Search for the cell housing the specified text and yield its (x, y) center coordinate. 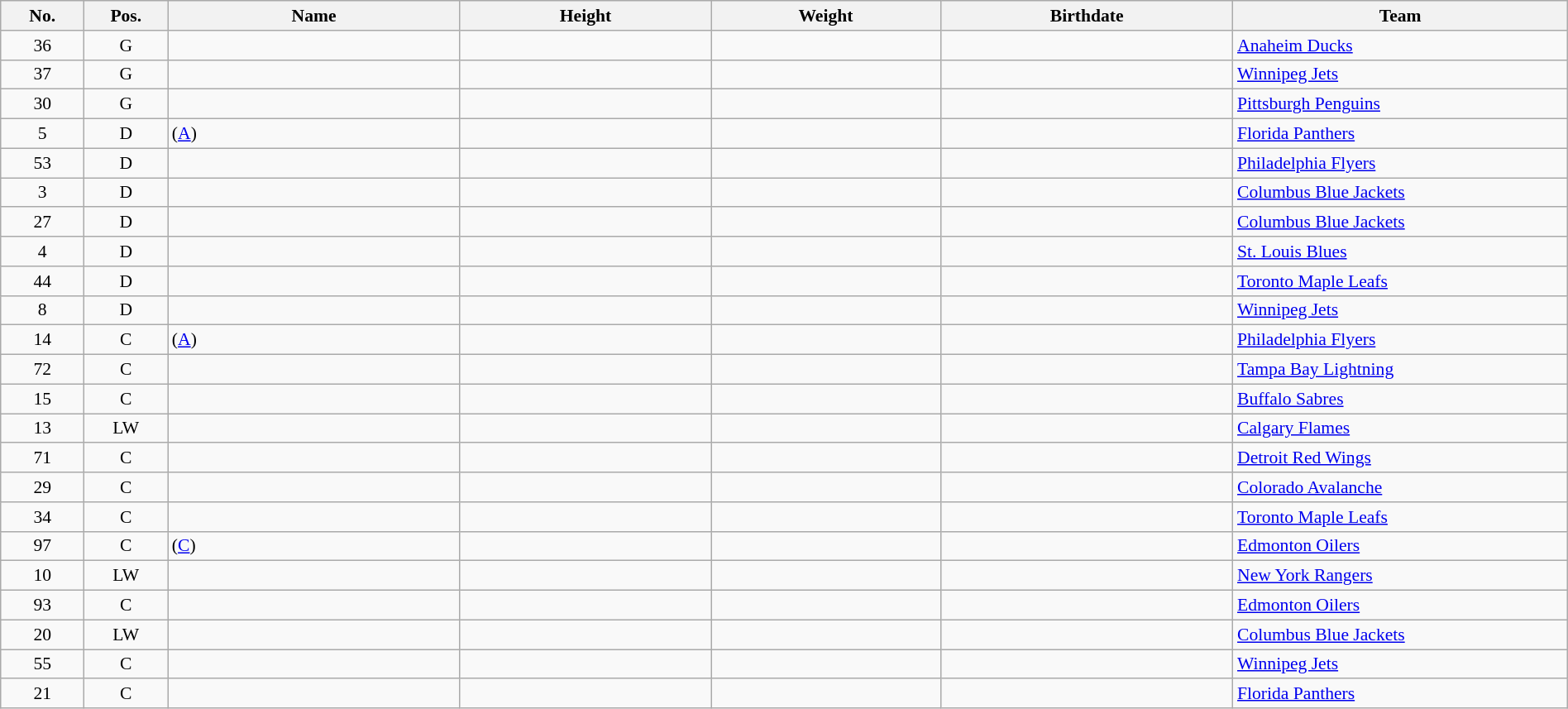
21 (43, 694)
(C) (314, 546)
St. Louis Blues (1400, 252)
30 (43, 104)
20 (43, 635)
34 (43, 517)
15 (43, 399)
97 (43, 546)
72 (43, 370)
New York Rangers (1400, 576)
93 (43, 606)
Birthdate (1087, 16)
Buffalo Sabres (1400, 399)
10 (43, 576)
29 (43, 487)
37 (43, 74)
13 (43, 429)
36 (43, 46)
5 (43, 134)
Detroit Red Wings (1400, 458)
53 (43, 163)
44 (43, 281)
Colorado Avalanche (1400, 487)
No. (43, 16)
Tampa Bay Lightning (1400, 370)
Height (586, 16)
Pos. (126, 16)
Team (1400, 16)
71 (43, 458)
3 (43, 193)
8 (43, 310)
Weight (826, 16)
4 (43, 252)
27 (43, 223)
55 (43, 664)
Calgary Flames (1400, 429)
Anaheim Ducks (1400, 46)
Name (314, 16)
14 (43, 340)
Pittsburgh Penguins (1400, 104)
